Detect which cell encompasses the target text, then output its (x, y) center coordinate. 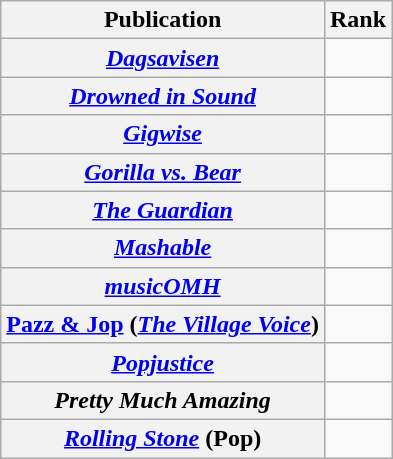
Publication (163, 20)
Dagsavisen (163, 58)
Mashable (163, 248)
Pretty Much Amazing (163, 400)
Rolling Stone (Pop) (163, 438)
Gorilla vs. Bear (163, 172)
Drowned in Sound (163, 96)
Gigwise (163, 134)
The Guardian (163, 210)
musicOMH (163, 286)
Pazz & Jop (The Village Voice) (163, 324)
Popjustice (163, 362)
Rank (358, 20)
